Search for the cell housing the specified text and yield its [x, y] center coordinate. 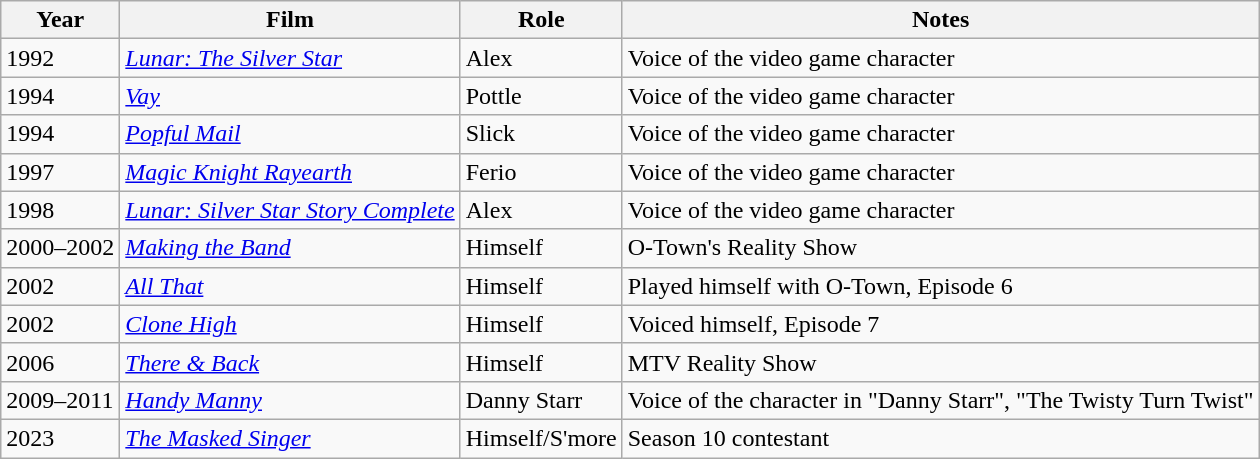
Ferio [541, 172]
O-Town's Reality Show [940, 248]
Making the Band [290, 248]
Role [541, 20]
There & Back [290, 362]
Film [290, 20]
The Masked Singer [290, 438]
Himself/S'more [541, 438]
Year [60, 20]
Popful Mail [290, 134]
Clone High [290, 324]
1998 [60, 210]
Voiced himself, Episode 7 [940, 324]
Lunar: The Silver Star [290, 58]
Handy Manny [290, 400]
1992 [60, 58]
Slick [541, 134]
2006 [60, 362]
Pottle [541, 96]
Played himself with O-Town, Episode 6 [940, 286]
Voice of the character in "Danny Starr", "The Twisty Turn Twist" [940, 400]
1997 [60, 172]
MTV Reality Show [940, 362]
2009–2011 [60, 400]
Danny Starr [541, 400]
Magic Knight Rayearth [290, 172]
Lunar: Silver Star Story Complete [290, 210]
Season 10 contestant [940, 438]
2000–2002 [60, 248]
Notes [940, 20]
2023 [60, 438]
All That [290, 286]
Vay [290, 96]
